Extract the [x, y] coordinate from the center of the cell holding the provided text.  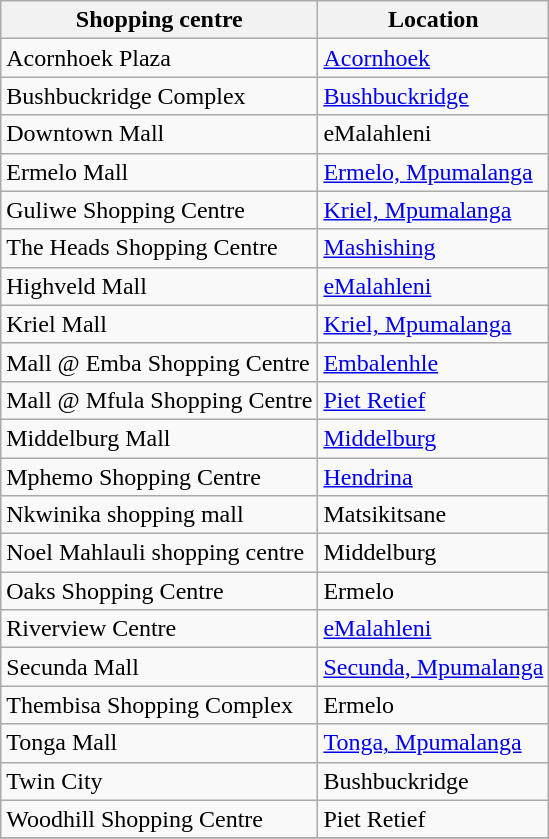
Mall @ Mfula Shopping Centre [160, 400]
Highveld Mall [160, 286]
Tonga Mall [160, 743]
Nkwinika shopping mall [160, 515]
The Heads Shopping Centre [160, 248]
Twin City [160, 781]
Acornhoek Plaza [160, 58]
Mphemo Shopping Centre [160, 477]
Noel Mahlauli shopping centre [160, 553]
Tonga, Mpumalanga [434, 743]
Ermelo Mall [160, 172]
Woodhill Shopping Centre [160, 819]
Matsikitsane [434, 515]
Location [434, 20]
Mashishing [434, 248]
Secunda, Mpumalanga [434, 667]
Mall @ Emba Shopping Centre [160, 362]
Kriel Mall [160, 324]
Ermelo, Mpumalanga [434, 172]
Embalenhle [434, 362]
Bushbuckridge Complex [160, 96]
Hendrina [434, 477]
Oaks Shopping Centre [160, 591]
Guliwe Shopping Centre [160, 210]
Riverview Centre [160, 629]
Shopping centre [160, 20]
Middelburg Mall [160, 438]
Secunda Mall [160, 667]
Thembisa Shopping Complex [160, 705]
Acornhoek [434, 58]
Downtown Mall [160, 134]
